Locate the cell with the specified text and output its [X, Y] center coordinate. 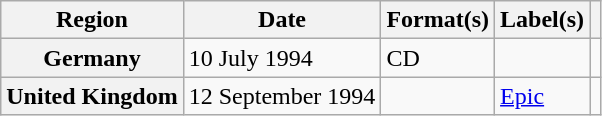
United Kingdom [92, 96]
CD [438, 58]
Germany [92, 58]
10 July 1994 [282, 58]
Format(s) [438, 20]
Label(s) [542, 20]
Epic [542, 96]
Date [282, 20]
Region [92, 20]
12 September 1994 [282, 96]
